Capture the cell that displays the provided text and extract its [x, y] central coordinate. 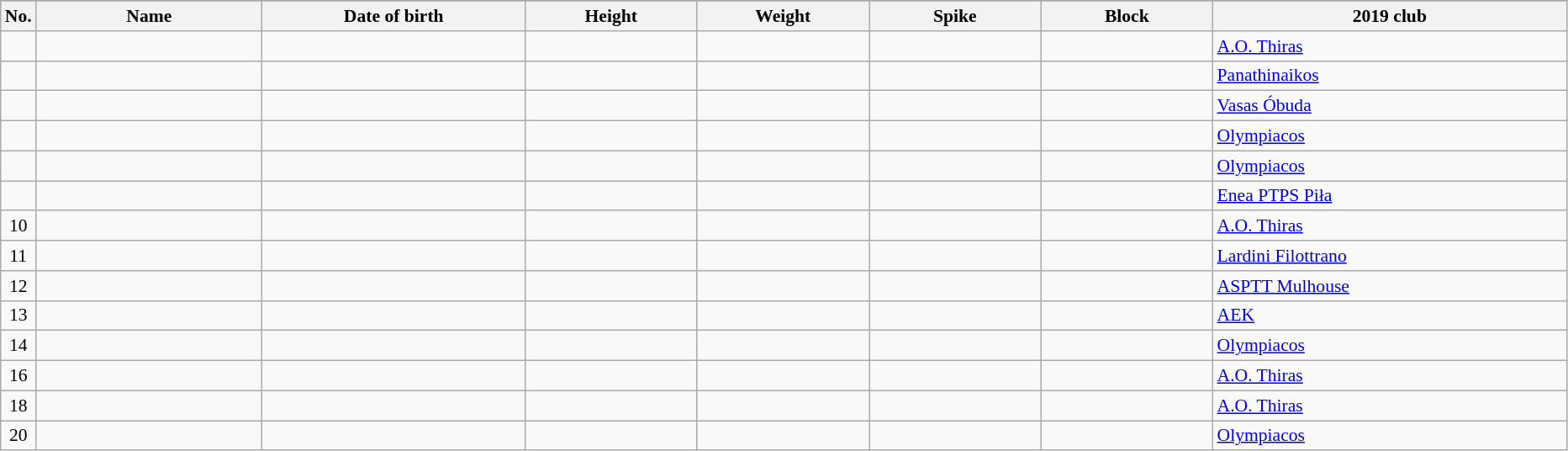
Spike [955, 16]
12 [18, 286]
2019 club [1391, 16]
Vasas Óbuda [1391, 106]
16 [18, 376]
20 [18, 436]
AEK [1391, 316]
11 [18, 256]
Block [1127, 16]
13 [18, 316]
Enea PTPS Piła [1391, 196]
Height [610, 16]
Lardini Filottrano [1391, 256]
Weight [784, 16]
Panathinaikos [1391, 76]
14 [18, 346]
Date of birth [393, 16]
18 [18, 406]
ASPTT Mulhouse [1391, 286]
Name [150, 16]
10 [18, 226]
No. [18, 16]
